Capture the cell that displays the provided text and extract its [X, Y] central coordinate. 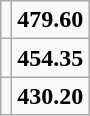
430.20 [50, 96]
454.35 [50, 58]
479.60 [50, 20]
